Search for the cell housing the specified text and yield its [x, y] center coordinate. 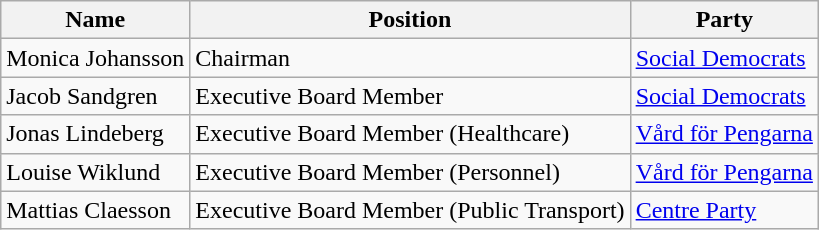
Louise Wiklund [96, 172]
Executive Board Member (Healthcare) [410, 134]
Monica Johansson [96, 58]
Centre Party [724, 210]
Position [410, 20]
Executive Board Member [410, 96]
Jonas Lindeberg [96, 134]
Name [96, 20]
Chairman [410, 58]
Party [724, 20]
Executive Board Member (Public Transport) [410, 210]
Jacob Sandgren [96, 96]
Mattias Claesson [96, 210]
Executive Board Member (Personnel) [410, 172]
